Detect which cell encompasses the target text, then output its (x, y) center coordinate. 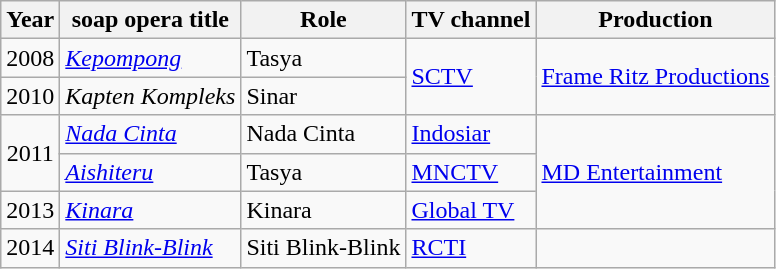
Indosiar (471, 134)
2011 (30, 153)
Production (656, 20)
SCTV (471, 77)
2014 (30, 248)
Kepompong (150, 58)
MNCTV (471, 172)
soap opera title (150, 20)
Frame Ritz Productions (656, 77)
MD Entertainment (656, 172)
Role (324, 20)
2010 (30, 96)
2008 (30, 58)
Year (30, 20)
Kapten Kompleks (150, 96)
Aishiteru (150, 172)
Global TV (471, 210)
RCTI (471, 248)
2013 (30, 210)
Sinar (324, 96)
TV channel (471, 20)
